Provide the (x, y) coordinate of the cell's center where the given text is located.  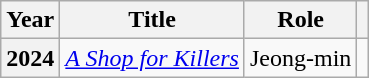
Title (152, 20)
Year (30, 20)
2024 (30, 58)
Jeong-min (300, 58)
Role (300, 20)
A Shop for Killers (152, 58)
